From the cell containing the given text, extract its center point as [X, Y] coordinate. 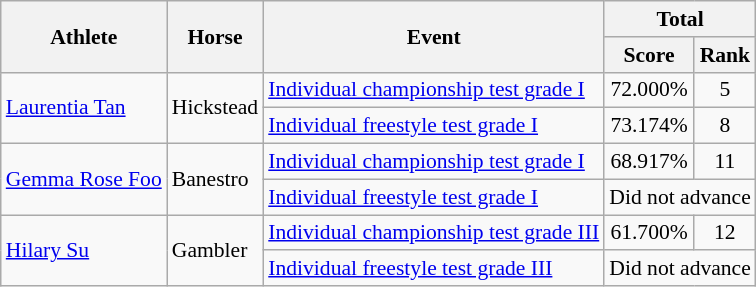
12 [725, 233]
68.917% [649, 162]
Score [649, 55]
Banestro [215, 180]
Hilary Su [84, 250]
61.700% [649, 233]
Total [680, 19]
Gambler [215, 250]
Hickstead [215, 108]
72.000% [649, 90]
Individual championship test grade III [434, 233]
73.174% [649, 126]
Horse [215, 36]
Gemma Rose Foo [84, 180]
8 [725, 126]
Athlete [84, 36]
11 [725, 162]
Individual freestyle test grade III [434, 269]
Event [434, 36]
Laurentia Tan [84, 108]
5 [725, 90]
Rank [725, 55]
